From the cell containing the given text, extract its center point as [X, Y] coordinate. 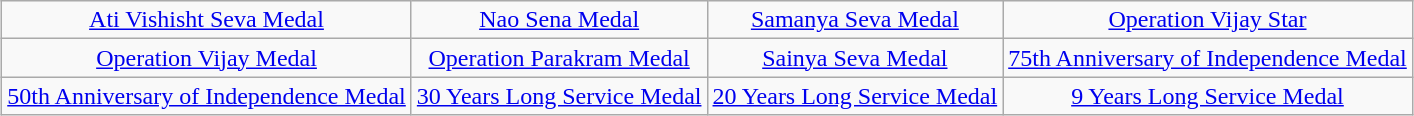
Operation Vijay Star [1208, 20]
9 Years Long Service Medal [1208, 96]
50th Anniversary of Independence Medal [207, 96]
Samanya Seva Medal [855, 20]
30 Years Long Service Medal [559, 96]
Operation Vijay Medal [207, 58]
20 Years Long Service Medal [855, 96]
75th Anniversary of Independence Medal [1208, 58]
Ati Vishisht Seva Medal [207, 20]
Operation Parakram Medal [559, 58]
Nao Sena Medal [559, 20]
Sainya Seva Medal [855, 58]
